Capture the cell that displays the provided text and extract its [x, y] central coordinate. 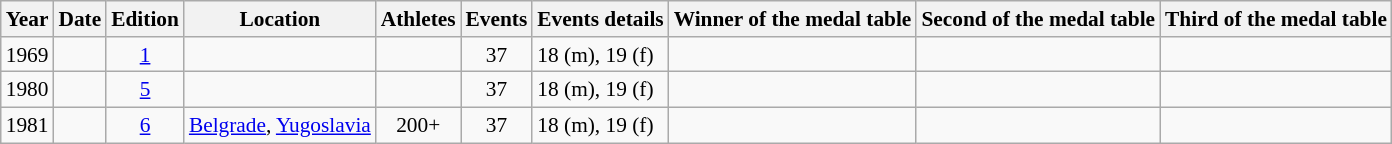
200+ [418, 126]
Third of the medal table [1276, 19]
5 [145, 90]
6 [145, 126]
Events [497, 19]
Edition [145, 19]
1980 [28, 90]
1 [145, 55]
Belgrade, Yugoslavia [280, 126]
Location [280, 19]
Winner of the medal table [793, 19]
Athletes [418, 19]
Year [28, 19]
1969 [28, 55]
Events details [600, 19]
1981 [28, 126]
Second of the medal table [1038, 19]
Date [80, 19]
